Pinpoint the cell where the given text exists, returning its [x, y] midpoint coordinate. 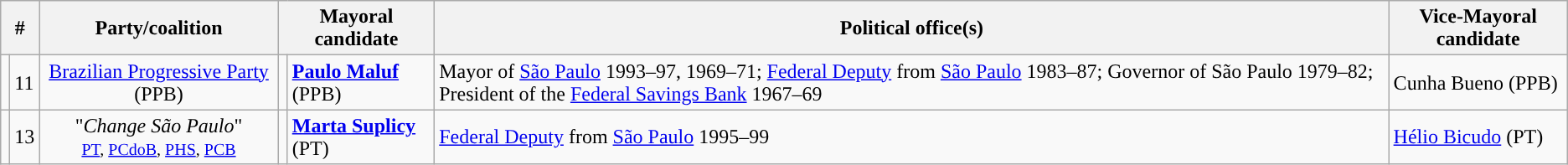
Brazilian Progressive Party (PPB) [159, 82]
Vice-Mayoral candidate [1478, 28]
11 [25, 82]
Party/coalition [159, 28]
Mayoral candidate [357, 28]
Hélio Bicudo (PT) [1478, 137]
Cunha Bueno (PPB) [1478, 82]
"Change São Paulo"PT, PCdoB, PHS, PCB [159, 137]
Political office(s) [911, 28]
Paulo Maluf (PPB) [361, 82]
# [20, 28]
Federal Deputy from São Paulo 1995–99 [911, 137]
Marta Suplicy (PT) [361, 137]
13 [25, 137]
